Return the (X, Y) coordinate for the center point of the cell that contains the specified text.  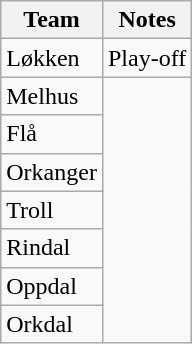
Rindal (52, 248)
Melhus (52, 96)
Team (52, 20)
Oppdal (52, 286)
Løkken (52, 58)
Orkanger (52, 172)
Notes (146, 20)
Flå (52, 134)
Play-off (146, 58)
Troll (52, 210)
Orkdal (52, 324)
